Determine the (x, y) coordinate at the center of the cell enclosing the given text.  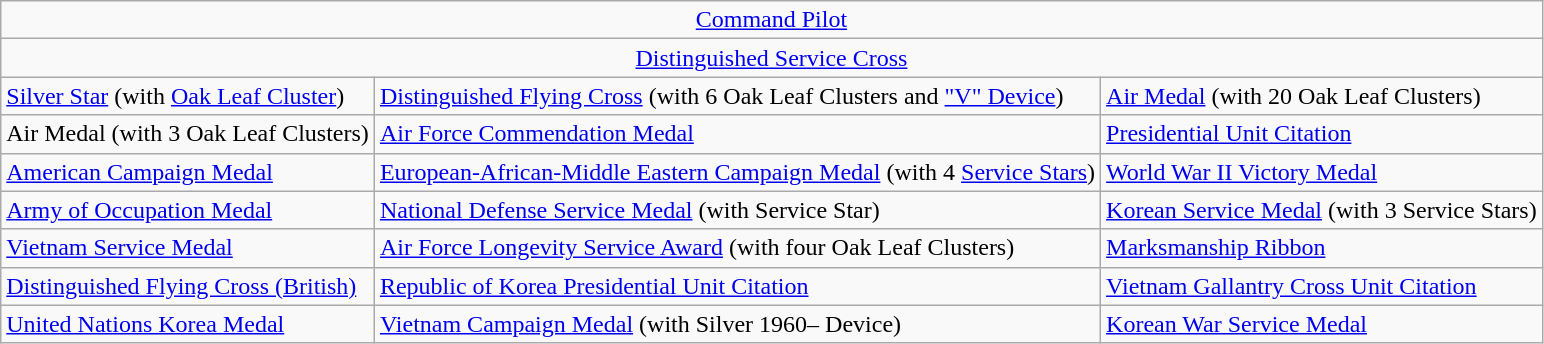
Presidential Unit Citation (1322, 134)
Marksmanship Ribbon (1322, 248)
Republic of Korea Presidential Unit Citation (737, 286)
United Nations Korea Medal (188, 324)
Distinguished Flying Cross (British) (188, 286)
National Defense Service Medal (with Service Star) (737, 210)
Distinguished Service Cross (772, 58)
Air Medal (with 3 Oak Leaf Clusters) (188, 134)
Air Medal (with 20 Oak Leaf Clusters) (1322, 96)
European-African-Middle Eastern Campaign Medal (with 4 Service Stars) (737, 172)
American Campaign Medal (188, 172)
Command Pilot (772, 20)
Army of Occupation Medal (188, 210)
Vietnam Service Medal (188, 248)
Vietnam Gallantry Cross Unit Citation (1322, 286)
Vietnam Campaign Medal (with Silver 1960– Device) (737, 324)
Air Force Commendation Medal (737, 134)
Air Force Longevity Service Award (with four Oak Leaf Clusters) (737, 248)
World War II Victory Medal (1322, 172)
Korean War Service Medal (1322, 324)
Silver Star (with Oak Leaf Cluster) (188, 96)
Distinguished Flying Cross (with 6 Oak Leaf Clusters and "V" Device) (737, 96)
Korean Service Medal (with 3 Service Stars) (1322, 210)
